Pinpoint the cell where the given text exists, returning its (X, Y) midpoint coordinate. 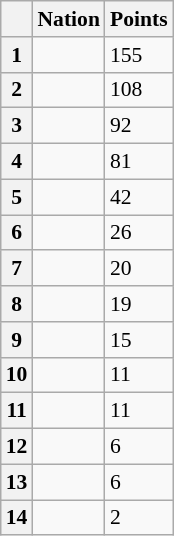
108 (139, 90)
8 (17, 304)
7 (17, 269)
15 (139, 340)
14 (17, 518)
155 (139, 55)
92 (139, 126)
42 (139, 197)
81 (139, 162)
1 (17, 55)
12 (17, 447)
9 (17, 340)
Nation (68, 19)
10 (17, 375)
20 (139, 269)
26 (139, 233)
13 (17, 482)
4 (17, 162)
5 (17, 197)
3 (17, 126)
19 (139, 304)
Points (139, 19)
